Return the (X, Y) coordinate for the center point of the cell that contains the specified text.  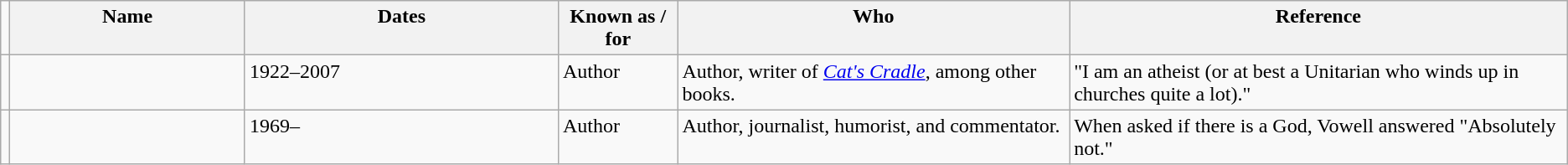
Known as / for (617, 28)
Name (127, 28)
When asked if there is a God, Vowell answered "Absolutely not." (1318, 137)
Author, journalist, humorist, and commentator. (874, 137)
Reference (1318, 28)
Author, writer of Cat's Cradle, among other books. (874, 82)
1969– (401, 137)
Who (874, 28)
"I am an atheist (or at best a Unitarian who winds up in churches quite a lot)." (1318, 82)
Dates (401, 28)
1922–2007 (401, 82)
